Locate the cell with the specified text and output its (X, Y) center coordinate. 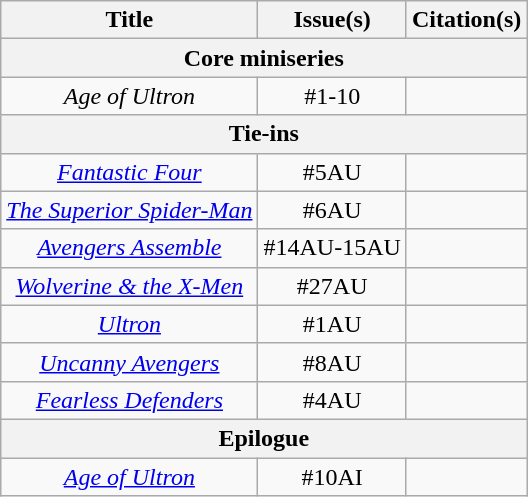
The Superior Spider-Man (130, 210)
Title (130, 20)
#1-10 (332, 96)
#5AU (332, 172)
Issue(s) (332, 20)
#27AU (332, 286)
#10AI (332, 477)
Tie-ins (264, 134)
Avengers Assemble (130, 248)
#6AU (332, 210)
Wolverine & the X-Men (130, 286)
Epilogue (264, 438)
Ultron (130, 324)
#8AU (332, 362)
Fearless Defenders (130, 400)
#1AU (332, 324)
Uncanny Avengers (130, 362)
Citation(s) (466, 20)
#14AU-15AU (332, 248)
Fantastic Four (130, 172)
Core miniseries (264, 58)
#4AU (332, 400)
